Search for the cell housing the specified text and yield its [x, y] center coordinate. 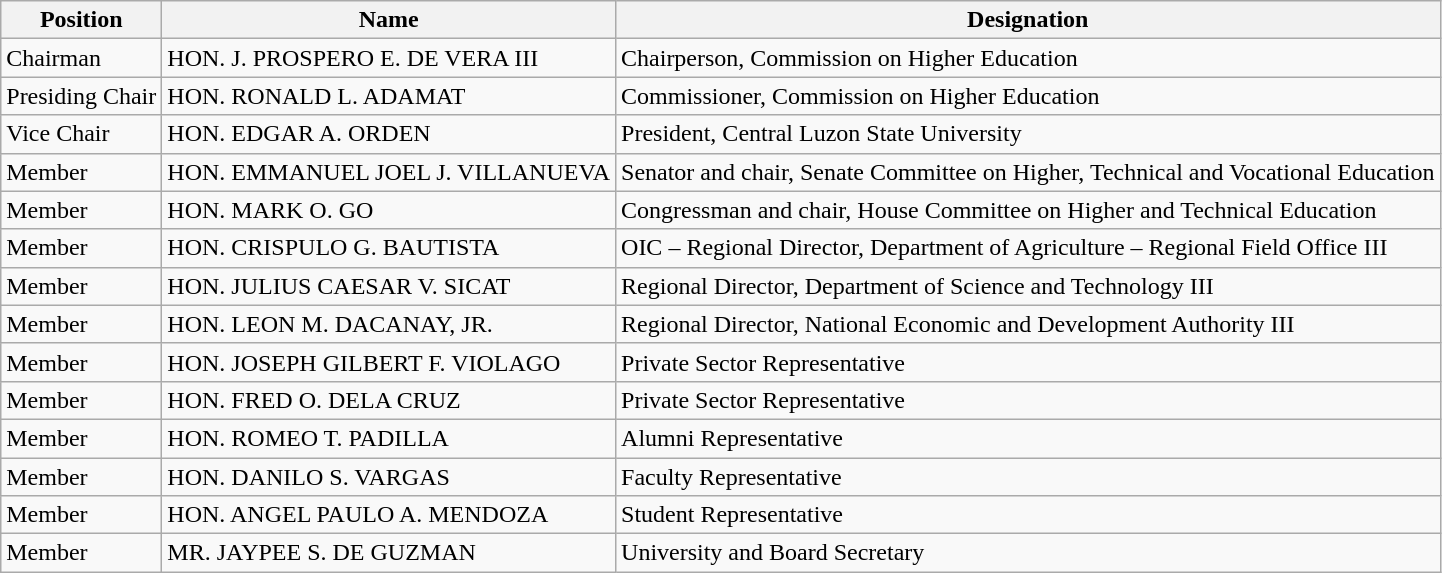
Senator and chair, Senate Committee on Higher, Technical and Vocational Education [1028, 172]
University and Board Secretary [1028, 553]
HON. ROMEO T. PADILLA [389, 438]
Chairman [82, 58]
HON. LEON M. DACANAY, JR. [389, 324]
Chairperson, Commission on Higher Education [1028, 58]
HON. DANILO S. VARGAS [389, 477]
Commissioner, Commission on Higher Education [1028, 96]
Congressman and chair, House Committee on Higher and Technical Education [1028, 210]
Alumni Representative [1028, 438]
Regional Director, National Economic and Development Authority III [1028, 324]
HON. ANGEL PAULO A. MENDOZA [389, 515]
Position [82, 20]
OIC – Regional Director, Department of Agriculture – Regional Field Office III [1028, 248]
HON. RONALD L. ADAMAT [389, 96]
HON. MARK O. GO [389, 210]
Name [389, 20]
HON. JULIUS CAESAR V. SICAT [389, 286]
HON. J. PROSPERO E. DE VERA III [389, 58]
Vice Chair [82, 134]
Student Representative [1028, 515]
Faculty Representative [1028, 477]
Designation [1028, 20]
HON. EDGAR A. ORDEN [389, 134]
HON. EMMANUEL JOEL J. VILLANUEVA [389, 172]
President, Central Luzon State University [1028, 134]
HON. CRISPULO G. BAUTISTA [389, 248]
HON. FRED O. DELA CRUZ [389, 400]
HON. JOSEPH GILBERT F. VIOLAGO [389, 362]
Presiding Chair [82, 96]
MR. JAYPEE S. DE GUZMAN [389, 553]
Regional Director, Department of Science and Technology III [1028, 286]
